Identify which cell holds the provided text, then report its [x, y] central coordinate. 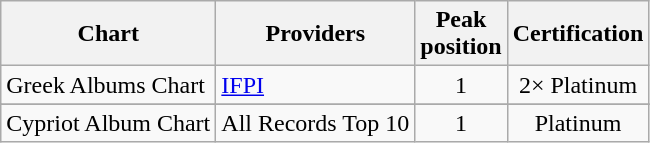
Chart [108, 34]
All Records Top 10 [316, 123]
Platinum [578, 123]
2× Platinum [578, 85]
Cypriot Album Chart [108, 123]
Peakposition [461, 34]
IFPI [316, 85]
Providers [316, 34]
Greek Albums Chart [108, 85]
Certification [578, 34]
